Pinpoint the cell where the given text exists, returning its (x, y) midpoint coordinate. 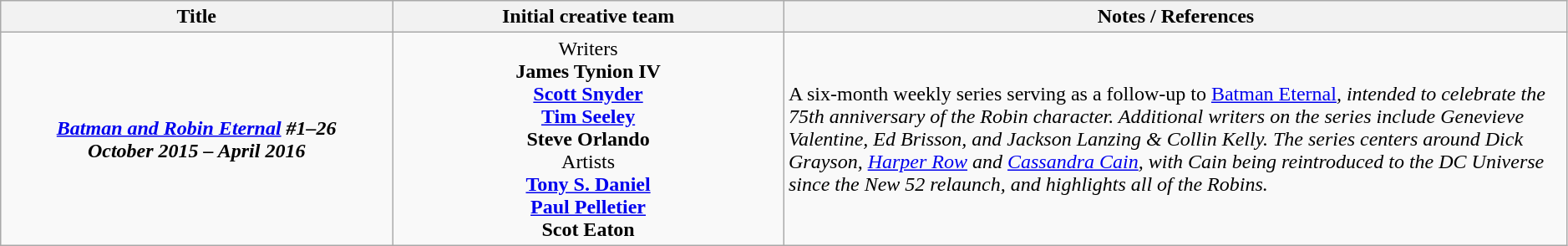
Notes / References (1175, 17)
Title (197, 17)
WritersJames Tynion IVScott SnyderTim SeeleySteve OrlandoArtistsTony S. DanielPaul PelletierScot Eaton (588, 139)
Initial creative team (588, 17)
Batman and Robin Eternal #1–26October 2015 – April 2016 (197, 139)
